Scan for the cell matching the given text and deliver its [X, Y] coordinate at center. 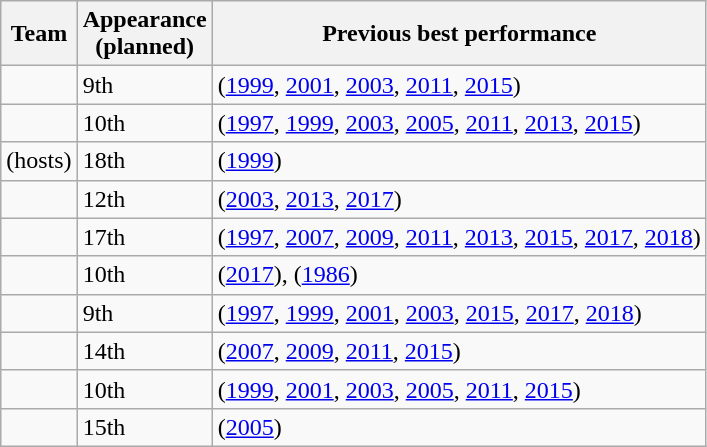
(1999, 2001, 2003, 2011, 2015) [459, 85]
(1997, 2007, 2009, 2011, 2013, 2015, 2017, 2018) [459, 237]
Appearance(planned) [144, 34]
Team [39, 34]
12th [144, 199]
(1997, 1999, 2003, 2005, 2011, 2013, 2015) [459, 123]
14th [144, 351]
(2007, 2009, 2011, 2015) [459, 351]
15th [144, 427]
18th [144, 161]
(1999) [459, 161]
17th [144, 237]
(2005) [459, 427]
Previous best performance [459, 34]
(1999, 2001, 2003, 2005, 2011, 2015) [459, 389]
(2003, 2013, 2017) [459, 199]
(1997, 1999, 2001, 2003, 2015, 2017, 2018) [459, 313]
(2017), (1986) [459, 275]
(hosts) [39, 161]
